Identify which cell holds the provided text, then report its [x, y] central coordinate. 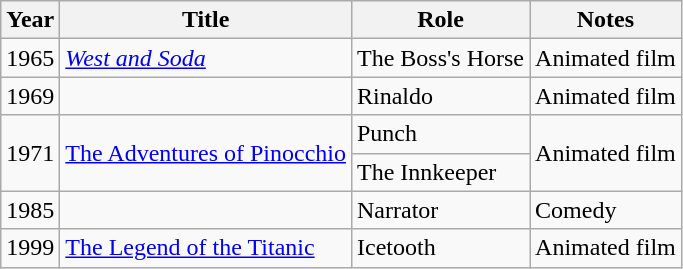
West and Soda [206, 58]
The Legend of the Titanic [206, 248]
Punch [440, 134]
Notes [606, 20]
Narrator [440, 210]
Year [30, 20]
The Adventures of Pinocchio [206, 153]
Title [206, 20]
1985 [30, 210]
Role [440, 20]
Icetooth [440, 248]
The Boss's Horse [440, 58]
Rinaldo [440, 96]
1971 [30, 153]
1969 [30, 96]
1965 [30, 58]
Comedy [606, 210]
1999 [30, 248]
The Innkeeper [440, 172]
